Provide the [x, y] coordinate of the cell's center where the given text is located.  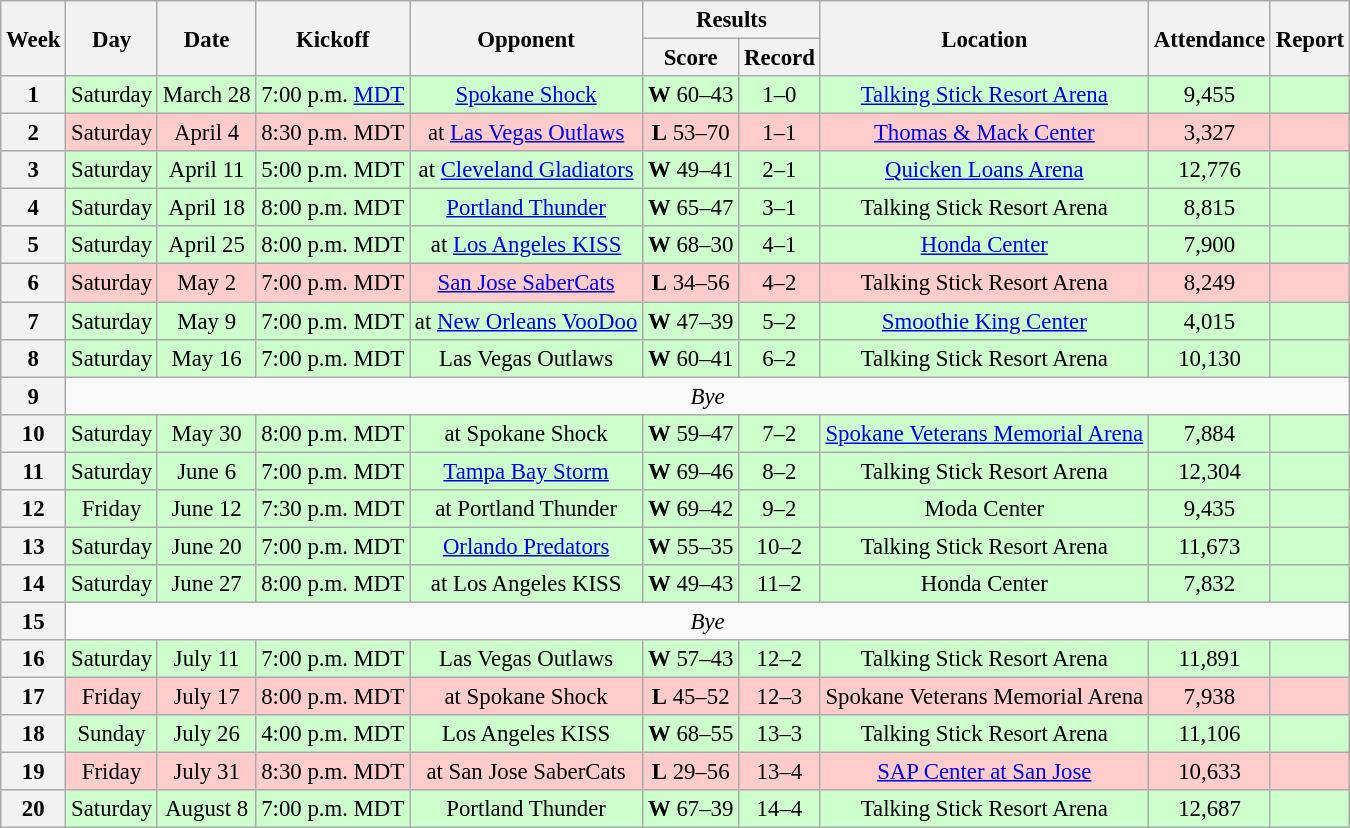
20 [34, 809]
5:00 p.m. MDT [333, 170]
Attendance [1210, 38]
Kickoff [333, 38]
8–2 [780, 471]
4,015 [1210, 321]
Moda Center [984, 509]
7,832 [1210, 584]
W 60–41 [691, 358]
June 12 [206, 509]
W 69–42 [691, 509]
at Las Vegas Outlaws [526, 133]
May 2 [206, 283]
at New Orleans VooDoo [526, 321]
8,815 [1210, 208]
9 [34, 396]
June 6 [206, 471]
Sunday [112, 734]
5 [34, 245]
Quicken Loans Arena [984, 170]
Results [732, 20]
July 31 [206, 772]
11–2 [780, 584]
3–1 [780, 208]
10–2 [780, 546]
Spokane Shock [526, 95]
Opponent [526, 38]
2–1 [780, 170]
7–2 [780, 433]
12,687 [1210, 809]
Day [112, 38]
W 47–39 [691, 321]
19 [34, 772]
April 4 [206, 133]
15 [34, 621]
6–2 [780, 358]
Record [780, 58]
Score [691, 58]
4 [34, 208]
9,455 [1210, 95]
11,106 [1210, 734]
at San Jose SaberCats [526, 772]
4–2 [780, 283]
5–2 [780, 321]
March 28 [206, 95]
7,900 [1210, 245]
11,891 [1210, 659]
April 11 [206, 170]
1 [34, 95]
7,938 [1210, 697]
W 49–41 [691, 170]
May 16 [206, 358]
June 20 [206, 546]
W 49–43 [691, 584]
1–1 [780, 133]
Week [34, 38]
L 29–56 [691, 772]
12–3 [780, 697]
4:00 p.m. MDT [333, 734]
14 [34, 584]
W 65–47 [691, 208]
at Cleveland Gladiators [526, 170]
14–4 [780, 809]
Los Angeles KISS [526, 734]
April 25 [206, 245]
12 [34, 509]
W 69–46 [691, 471]
SAP Center at San Jose [984, 772]
L 34–56 [691, 283]
July 17 [206, 697]
Smoothie King Center [984, 321]
W 68–55 [691, 734]
17 [34, 697]
7,884 [1210, 433]
Thomas & Mack Center [984, 133]
L 53–70 [691, 133]
4–1 [780, 245]
W 57–43 [691, 659]
9,435 [1210, 509]
August 8 [206, 809]
7 [34, 321]
6 [34, 283]
12,776 [1210, 170]
18 [34, 734]
10 [34, 433]
3 [34, 170]
13–4 [780, 772]
San Jose SaberCats [526, 283]
W 67–39 [691, 809]
3,327 [1210, 133]
at Portland Thunder [526, 509]
1–0 [780, 95]
13–3 [780, 734]
Date [206, 38]
13 [34, 546]
Tampa Bay Storm [526, 471]
9–2 [780, 509]
May 9 [206, 321]
16 [34, 659]
11,673 [1210, 546]
2 [34, 133]
April 18 [206, 208]
Orlando Predators [526, 546]
12,304 [1210, 471]
July 11 [206, 659]
11 [34, 471]
Report [1310, 38]
Location [984, 38]
8 [34, 358]
July 26 [206, 734]
W 59–47 [691, 433]
10,130 [1210, 358]
10,633 [1210, 772]
June 27 [206, 584]
W 55–35 [691, 546]
W 60–43 [691, 95]
12–2 [780, 659]
7:30 p.m. MDT [333, 509]
L 45–52 [691, 697]
W 68–30 [691, 245]
8,249 [1210, 283]
May 30 [206, 433]
